For the text-containing cell, return its midpoint in (X, Y) coordinate format. 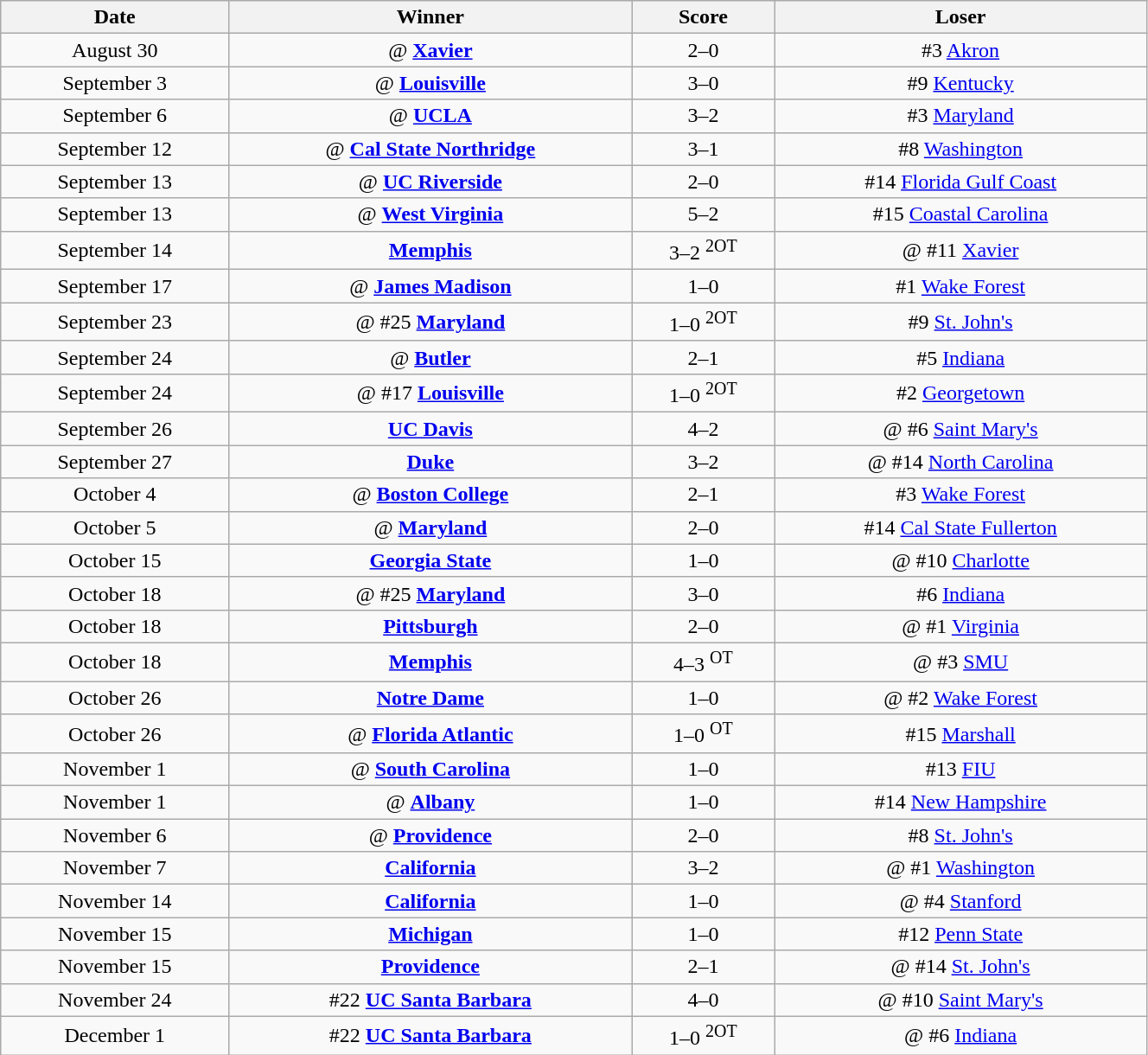
Georgia State (430, 560)
@ Maryland (430, 527)
Duke (430, 462)
#9 Kentucky (961, 83)
@ #1 Washington (961, 868)
@ West Virginia (430, 214)
#3 Wake Forest (961, 495)
September 3 (115, 83)
#1 Wake Forest (961, 286)
#2 Georgetown (961, 393)
November 6 (115, 835)
September 12 (115, 149)
October 4 (115, 495)
#5 Indiana (961, 357)
#14 New Hampshire (961, 802)
Winner (430, 17)
5–2 (704, 214)
September 23 (115, 322)
@ #1 Virginia (961, 626)
@ Xavier (430, 50)
@ James Madison (430, 286)
November 24 (115, 1000)
#9 St. John's (961, 322)
@ #11 Xavier (961, 251)
3–1 (704, 149)
October 15 (115, 560)
#3 Maryland (961, 116)
Score (704, 17)
#14 Cal State Fullerton (961, 527)
UC Davis (430, 429)
Michigan (430, 934)
Providence (430, 967)
@ #17 Louisville (430, 393)
October 5 (115, 527)
Notre Dame (430, 698)
December 1 (115, 1036)
@ #4 Stanford (961, 901)
@ #14 St. John's (961, 967)
@ UC Riverside (430, 182)
#8 Washington (961, 149)
#8 St. John's (961, 835)
@ #14 North Carolina (961, 462)
#3 Akron (961, 50)
Date (115, 17)
4–2 (704, 429)
Pittsburgh (430, 626)
September 14 (115, 251)
4–3 OT (704, 662)
4–0 (704, 1000)
@ #10 Saint Mary's (961, 1000)
@ #6 Indiana (961, 1036)
@ Louisville (430, 83)
@ Butler (430, 357)
@ #3 SMU (961, 662)
September 26 (115, 429)
#13 FIU (961, 770)
@ #6 Saint Mary's (961, 429)
1–0 OT (704, 733)
August 30 (115, 50)
September 27 (115, 462)
Loser (961, 17)
3–2 2OT (704, 251)
@ South Carolina (430, 770)
@ #10 Charlotte (961, 560)
#15 Coastal Carolina (961, 214)
@ Florida Atlantic (430, 733)
November 14 (115, 901)
September 17 (115, 286)
November 7 (115, 868)
#12 Penn State (961, 934)
@ Cal State Northridge (430, 149)
@ Providence (430, 835)
@ #2 Wake Forest (961, 698)
September 6 (115, 116)
@ Boston College (430, 495)
#6 Indiana (961, 593)
#14 Florida Gulf Coast (961, 182)
@ Albany (430, 802)
@ UCLA (430, 116)
#15 Marshall (961, 733)
